For the text-containing cell, return its midpoint in (x, y) coordinate format. 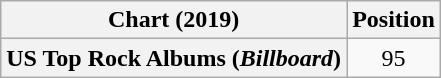
US Top Rock Albums (Billboard) (174, 58)
95 (394, 58)
Position (394, 20)
Chart (2019) (174, 20)
